Search for the cell housing the specified text and yield its [X, Y] center coordinate. 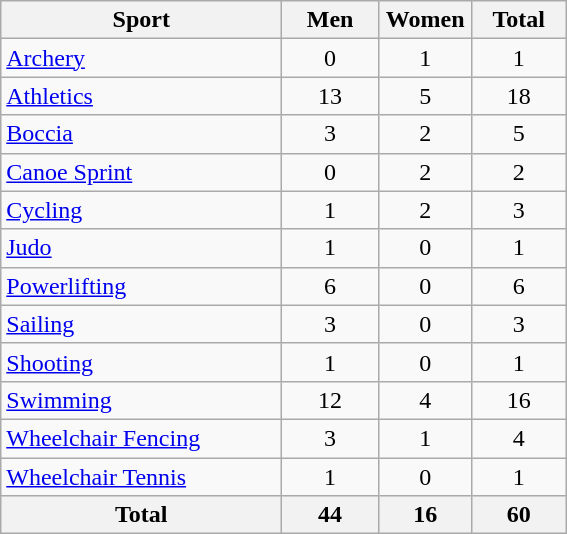
Cycling [142, 210]
Wheelchair Fencing [142, 438]
44 [330, 515]
Women [425, 20]
Sport [142, 20]
Swimming [142, 400]
Powerlifting [142, 286]
Wheelchair Tennis [142, 477]
Canoe Sprint [142, 172]
Sailing [142, 324]
Boccia [142, 134]
Archery [142, 58]
Men [330, 20]
12 [330, 400]
Athletics [142, 96]
Shooting [142, 362]
13 [330, 96]
Judo [142, 248]
18 [519, 96]
60 [519, 515]
